Provide the [x, y] coordinate of the cell's center where the given text is located.  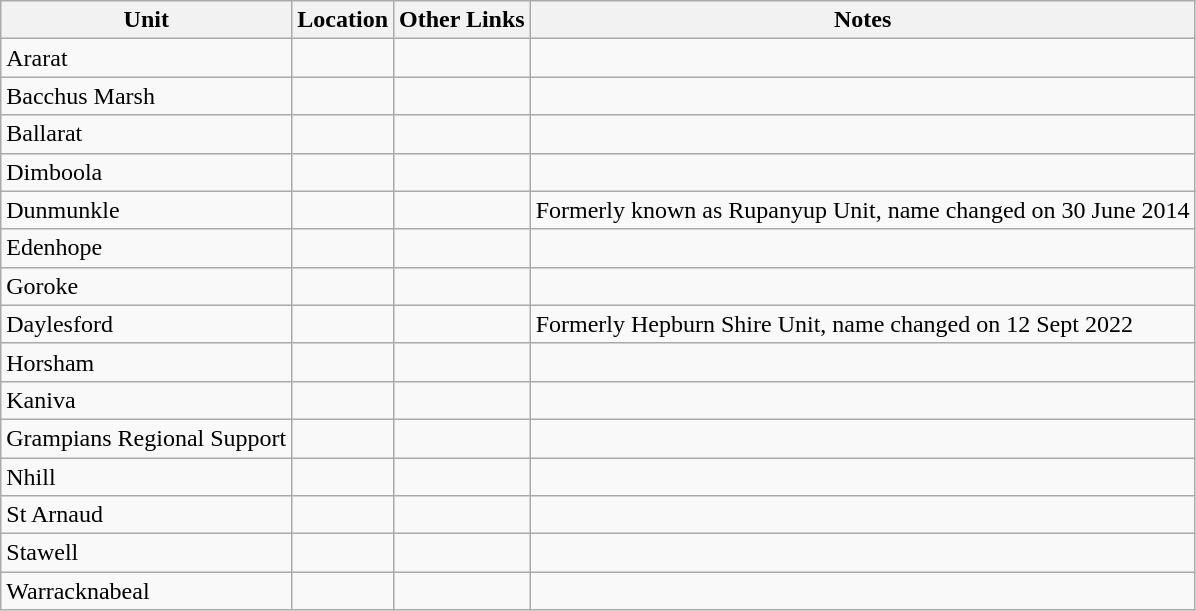
Horsham [146, 362]
Kaniva [146, 400]
Dimboola [146, 172]
Goroke [146, 286]
Grampians Regional Support [146, 438]
Other Links [462, 20]
Daylesford [146, 324]
Formerly Hepburn Shire Unit, name changed on 12 Sept 2022 [862, 324]
St Arnaud [146, 515]
Ballarat [146, 134]
Notes [862, 20]
Edenhope [146, 248]
Formerly known as Rupanyup Unit, name changed on 30 June 2014 [862, 210]
Stawell [146, 553]
Unit [146, 20]
Warracknabeal [146, 591]
Ararat [146, 58]
Location [343, 20]
Nhill [146, 477]
Dunmunkle [146, 210]
Bacchus Marsh [146, 96]
